Determine the (X, Y) coordinate at the center of the cell enclosing the given text.  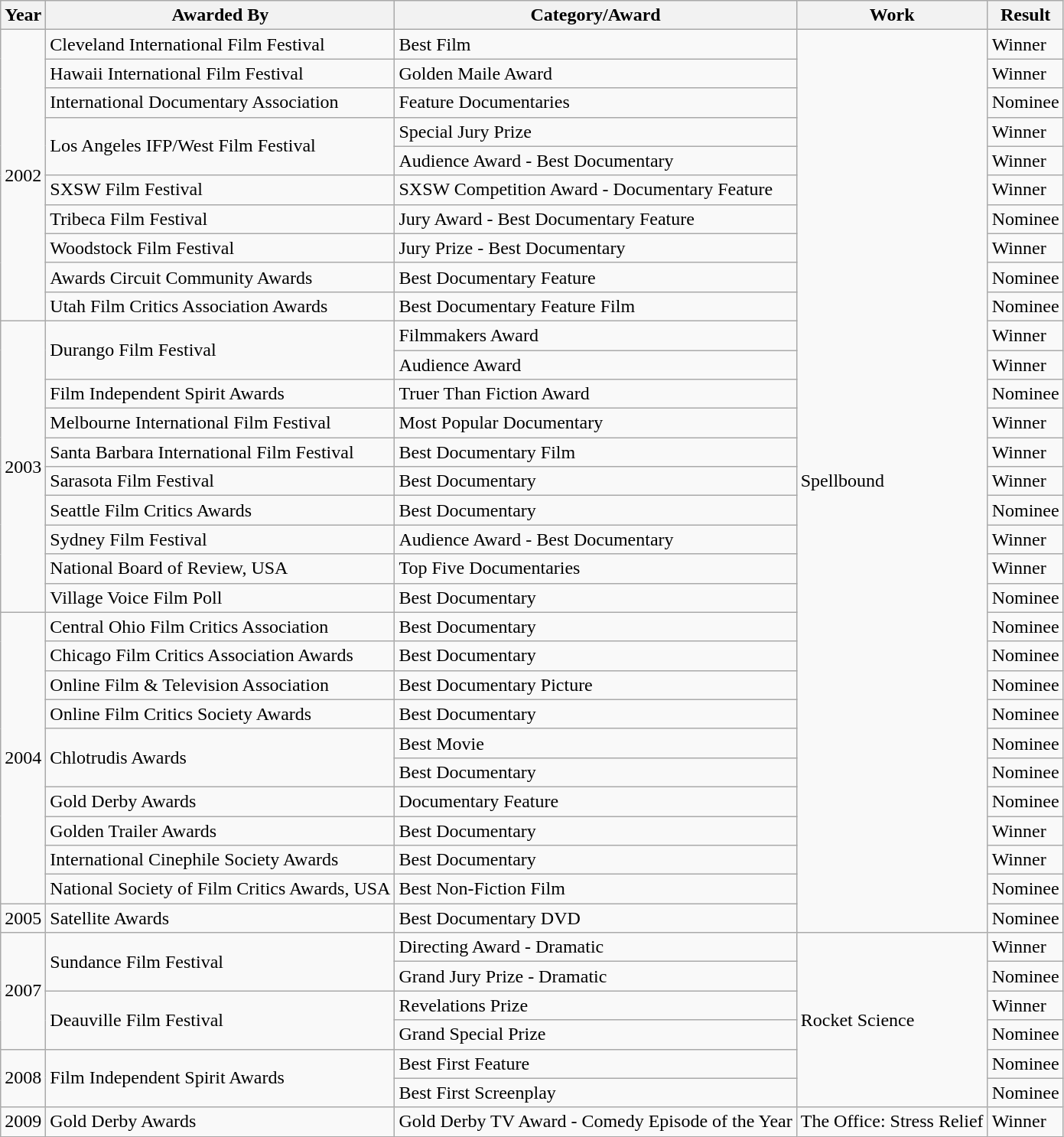
Utah Film Critics Association Awards (220, 306)
Filmmakers Award (595, 335)
Best Documentary DVD (595, 918)
Awards Circuit Community Awards (220, 277)
Result (1025, 15)
2004 (23, 757)
Best Film (595, 44)
2003 (23, 467)
Best First Feature (595, 1064)
International Cinephile Society Awards (220, 860)
Spellbound (892, 481)
Awarded By (220, 15)
Sarasota Film Festival (220, 481)
National Board of Review, USA (220, 568)
Best Movie (595, 743)
Woodstock Film Festival (220, 248)
Best First Screenplay (595, 1093)
SXSW Competition Award - Documentary Feature (595, 190)
Jury Prize - Best Documentary (595, 248)
2002 (23, 176)
2005 (23, 918)
Durango Film Festival (220, 350)
Truer Than Fiction Award (595, 394)
Rocket Science (892, 1020)
Grand Special Prize (595, 1034)
2007 (23, 991)
Gold Derby TV Award - Comedy Episode of the Year (595, 1122)
Village Voice Film Poll (220, 598)
2009 (23, 1122)
Online Film & Television Association (220, 685)
Chlotrudis Awards (220, 757)
Melbourne International Film Festival (220, 423)
Most Popular Documentary (595, 423)
Hawaii International Film Festival (220, 73)
Los Angeles IFP/West Film Festival (220, 146)
Work (892, 15)
Santa Barbara International Film Festival (220, 452)
Special Jury Prize (595, 132)
Sydney Film Festival (220, 539)
2008 (23, 1078)
Deauville Film Festival (220, 1020)
National Society of Film Critics Awards, USA (220, 889)
Satellite Awards (220, 918)
Jury Award - Best Documentary Feature (595, 219)
Best Documentary Film (595, 452)
Golden Maile Award (595, 73)
Grand Jury Prize - Dramatic (595, 976)
Feature Documentaries (595, 103)
Sundance Film Festival (220, 962)
Online Film Critics Society Awards (220, 714)
Audience Award (595, 365)
Category/Award (595, 15)
SXSW Film Festival (220, 190)
Best Documentary Picture (595, 685)
Best Non-Fiction Film (595, 889)
Chicago Film Critics Association Awards (220, 656)
Revelations Prize (595, 1005)
Best Documentary Feature (595, 277)
Seattle Film Critics Awards (220, 510)
Best Documentary Feature Film (595, 306)
International Documentary Association (220, 103)
Directing Award - Dramatic (595, 947)
Year (23, 15)
The Office: Stress Relief (892, 1122)
Golden Trailer Awards (220, 830)
Top Five Documentaries (595, 568)
Tribeca Film Festival (220, 219)
Central Ohio Film Critics Association (220, 627)
Cleveland International Film Festival (220, 44)
Documentary Feature (595, 801)
